Identify which cell holds the provided text, then report its (X, Y) central coordinate. 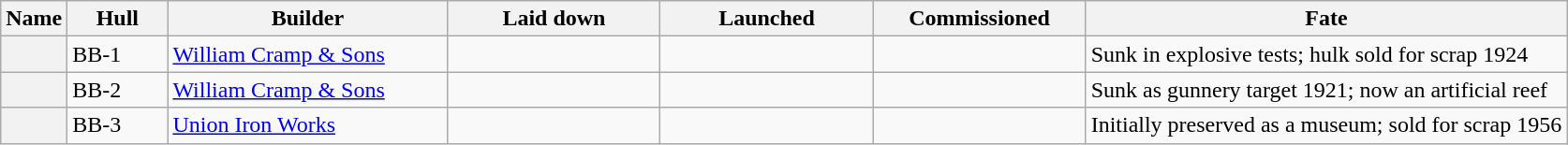
Name (34, 19)
Initially preserved as a museum; sold for scrap 1956 (1326, 125)
BB-2 (118, 90)
Hull (118, 19)
BB-1 (118, 54)
Union Iron Works (307, 125)
Laid down (555, 19)
Commissioned (980, 19)
Sunk as gunnery target 1921; now an artificial reef (1326, 90)
BB-3 (118, 125)
Sunk in explosive tests; hulk sold for scrap 1924 (1326, 54)
Launched (766, 19)
Fate (1326, 19)
Builder (307, 19)
